Pinpoint the cell where the given text exists, returning its (x, y) midpoint coordinate. 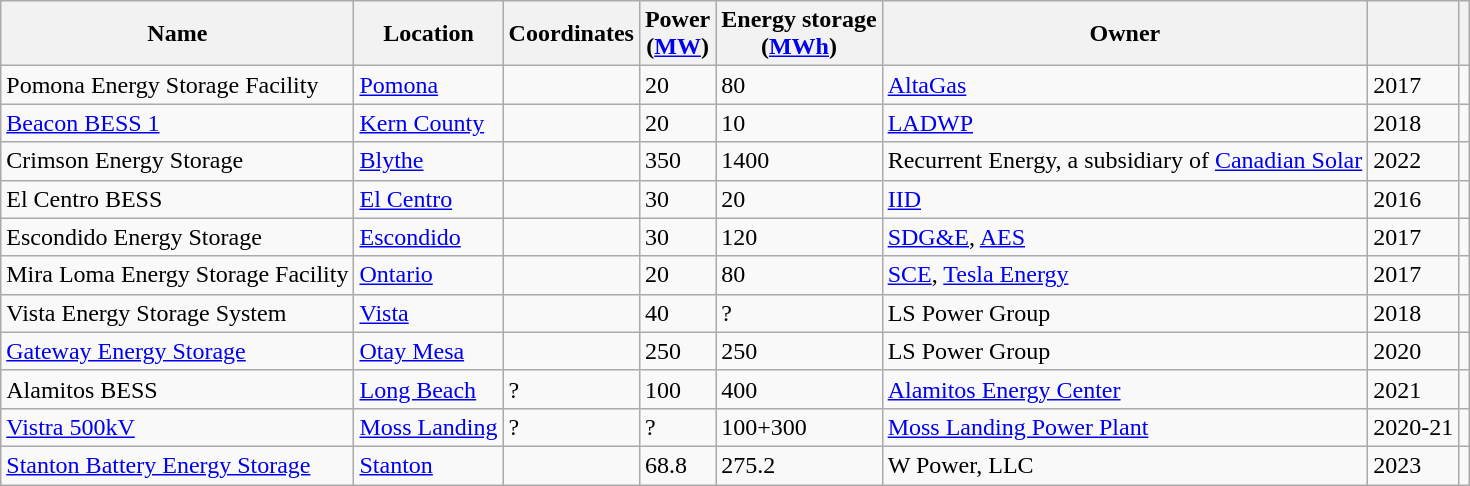
Kern County (428, 123)
LADWP (1125, 123)
10 (799, 123)
SCE, Tesla Energy (1125, 275)
W Power, LLC (1125, 465)
Power(MW) (677, 34)
100+300 (799, 427)
El Centro BESS (178, 199)
400 (799, 389)
Gateway Energy Storage (178, 351)
Alamitos BESS (178, 389)
Escondido Energy Storage (178, 237)
68.8 (677, 465)
40 (677, 313)
100 (677, 389)
275.2 (799, 465)
Mira Loma Energy Storage Facility (178, 275)
2016 (1414, 199)
Escondido (428, 237)
120 (799, 237)
Pomona Energy Storage Facility (178, 85)
Vistra 500kV (178, 427)
Owner (1125, 34)
Stanton Battery Energy Storage (178, 465)
Moss Landing Power Plant (1125, 427)
El Centro (428, 199)
2021 (1414, 389)
1400 (799, 161)
Vista (428, 313)
Otay Mesa (428, 351)
Coordinates (571, 34)
Pomona (428, 85)
Recurrent Energy, a subsidiary of Canadian Solar (1125, 161)
Ontario (428, 275)
Location (428, 34)
Blythe (428, 161)
Crimson Energy Storage (178, 161)
2022 (1414, 161)
Long Beach (428, 389)
Energy storage(MWh) (799, 34)
2020-21 (1414, 427)
IID (1125, 199)
2023 (1414, 465)
SDG&E, AES (1125, 237)
Beacon BESS 1 (178, 123)
350 (677, 161)
Moss Landing (428, 427)
Vista Energy Storage System (178, 313)
Name (178, 34)
AltaGas (1125, 85)
Stanton (428, 465)
Alamitos Energy Center (1125, 389)
2020 (1414, 351)
